Detect which cell encompasses the target text, then output its [X, Y] center coordinate. 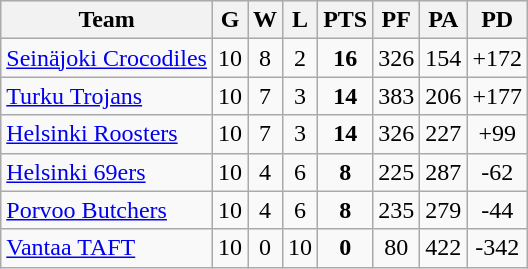
PA [444, 20]
Helsinki Roosters [107, 134]
G [230, 20]
80 [396, 248]
383 [396, 96]
+177 [498, 96]
287 [444, 172]
16 [346, 58]
Porvoo Butchers [107, 210]
422 [444, 248]
227 [444, 134]
L [300, 20]
-44 [498, 210]
Vantaa TAFT [107, 248]
154 [444, 58]
Seinäjoki Crocodiles [107, 58]
-342 [498, 248]
PTS [346, 20]
Helsinki 69ers [107, 172]
235 [396, 210]
206 [444, 96]
Team [107, 20]
PF [396, 20]
279 [444, 210]
+172 [498, 58]
PD [498, 20]
Turku Trojans [107, 96]
-62 [498, 172]
225 [396, 172]
2 [300, 58]
+99 [498, 134]
W [266, 20]
